Return [x, y] of the center of cell containing provided text 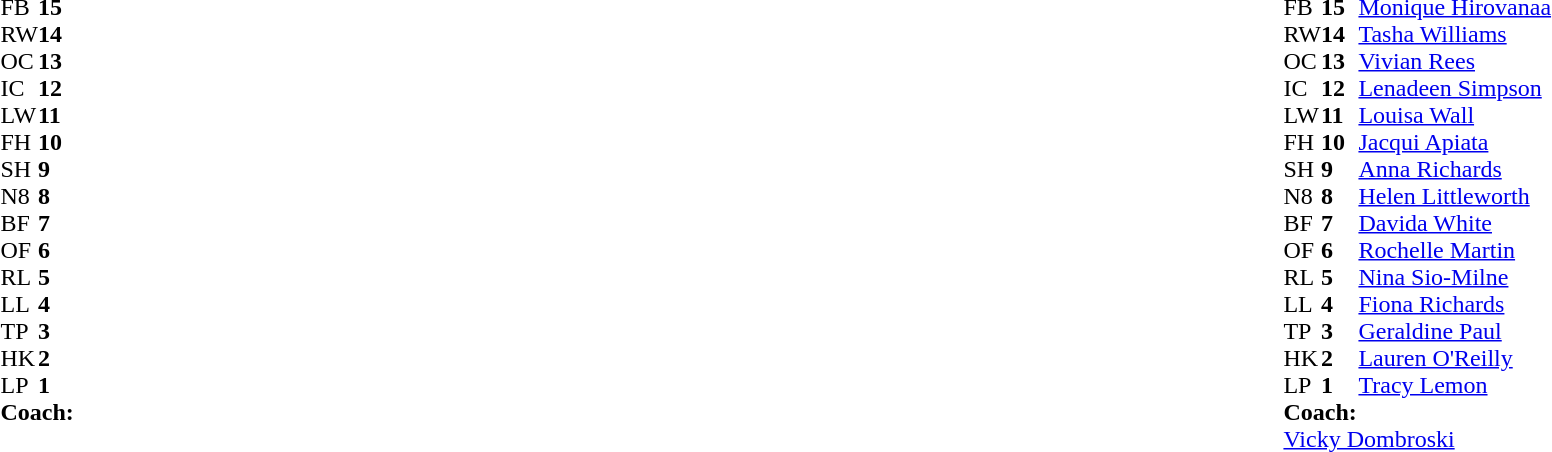
Rochelle Martin [1454, 250]
Jacqui Apiata [1454, 142]
Davida White [1454, 224]
Lauren O'Reilly [1454, 358]
Fiona Richards [1454, 304]
Tasha Williams [1454, 34]
Anna Richards [1454, 170]
Lenadeen Simpson [1454, 88]
Helen Littleworth [1454, 196]
Louisa Wall [1454, 116]
Geraldine Paul [1454, 332]
Vivian Rees [1454, 62]
Tracy Lemon [1454, 386]
Nina Sio-Milne [1454, 278]
